Provide the [x, y] coordinate of the cell's center where the given text is located.  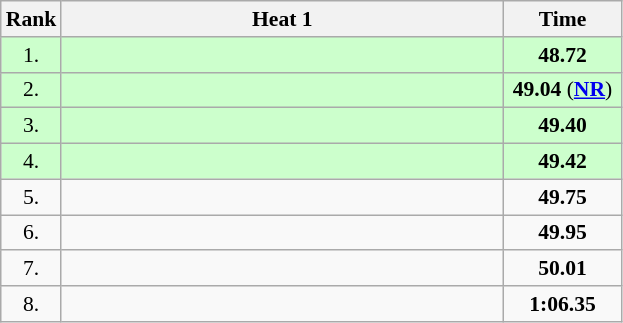
4. [32, 162]
Time [562, 19]
2. [32, 90]
49.95 [562, 233]
Rank [32, 19]
7. [32, 269]
3. [32, 126]
49.75 [562, 197]
50.01 [562, 269]
6. [32, 233]
49.42 [562, 162]
48.72 [562, 55]
1. [32, 55]
1:06.35 [562, 304]
Heat 1 [282, 19]
5. [32, 197]
49.40 [562, 126]
49.04 (NR) [562, 90]
8. [32, 304]
